Identify which cell holds the provided text, then report its [x, y] central coordinate. 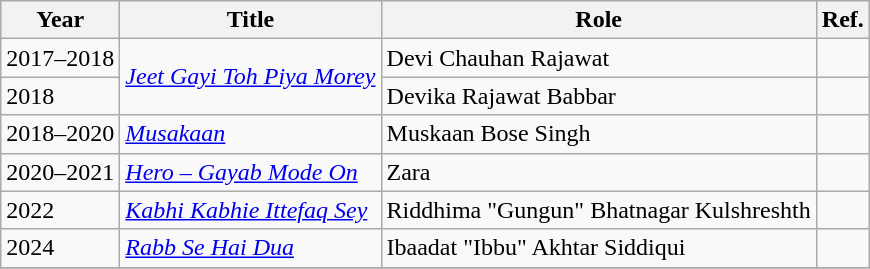
Ref. [842, 20]
2018 [60, 96]
Title [250, 20]
Ibaadat "Ibbu" Akhtar Siddiqui [598, 248]
Muskaan Bose Singh [598, 134]
Riddhima "Gungun" Bhatnagar Kulshreshth [598, 210]
Rabb Se Hai Dua [250, 248]
Hero – Gayab Mode On [250, 172]
Year [60, 20]
Kabhi Kabhie Ittefaq Sey [250, 210]
2024 [60, 248]
2017–2018 [60, 58]
Devi Chauhan Rajawat [598, 58]
2022 [60, 210]
Role [598, 20]
Musakaan [250, 134]
Jeet Gayi Toh Piya Morey [250, 77]
Devika Rajawat Babbar [598, 96]
2018–2020 [60, 134]
Zara [598, 172]
2020–2021 [60, 172]
